Extract the [X, Y] coordinate from the center of the cell holding the provided text.  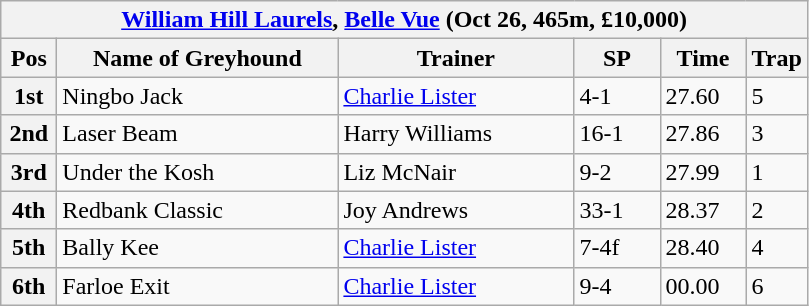
4th [29, 210]
Time [703, 58]
7-4f [617, 248]
5th [29, 248]
Joy Andrews [456, 210]
William Hill Laurels, Belle Vue (Oct 26, 465m, £10,000) [404, 20]
9-2 [617, 172]
6 [776, 286]
5 [776, 96]
3 [776, 134]
4 [776, 248]
Trap [776, 58]
27.86 [703, 134]
9-4 [617, 286]
SP [617, 58]
6th [29, 286]
16-1 [617, 134]
Under the Kosh [198, 172]
2 [776, 210]
Liz McNair [456, 172]
00.00 [703, 286]
Redbank Classic [198, 210]
Harry Williams [456, 134]
Name of Greyhound [198, 58]
Pos [29, 58]
Laser Beam [198, 134]
3rd [29, 172]
33-1 [617, 210]
28.37 [703, 210]
1st [29, 96]
27.60 [703, 96]
Bally Kee [198, 248]
4-1 [617, 96]
2nd [29, 134]
Trainer [456, 58]
Ningbo Jack [198, 96]
27.99 [703, 172]
Farloe Exit [198, 286]
1 [776, 172]
28.40 [703, 248]
